Determine the [X, Y] coordinate at the center of the cell enclosing the given text.  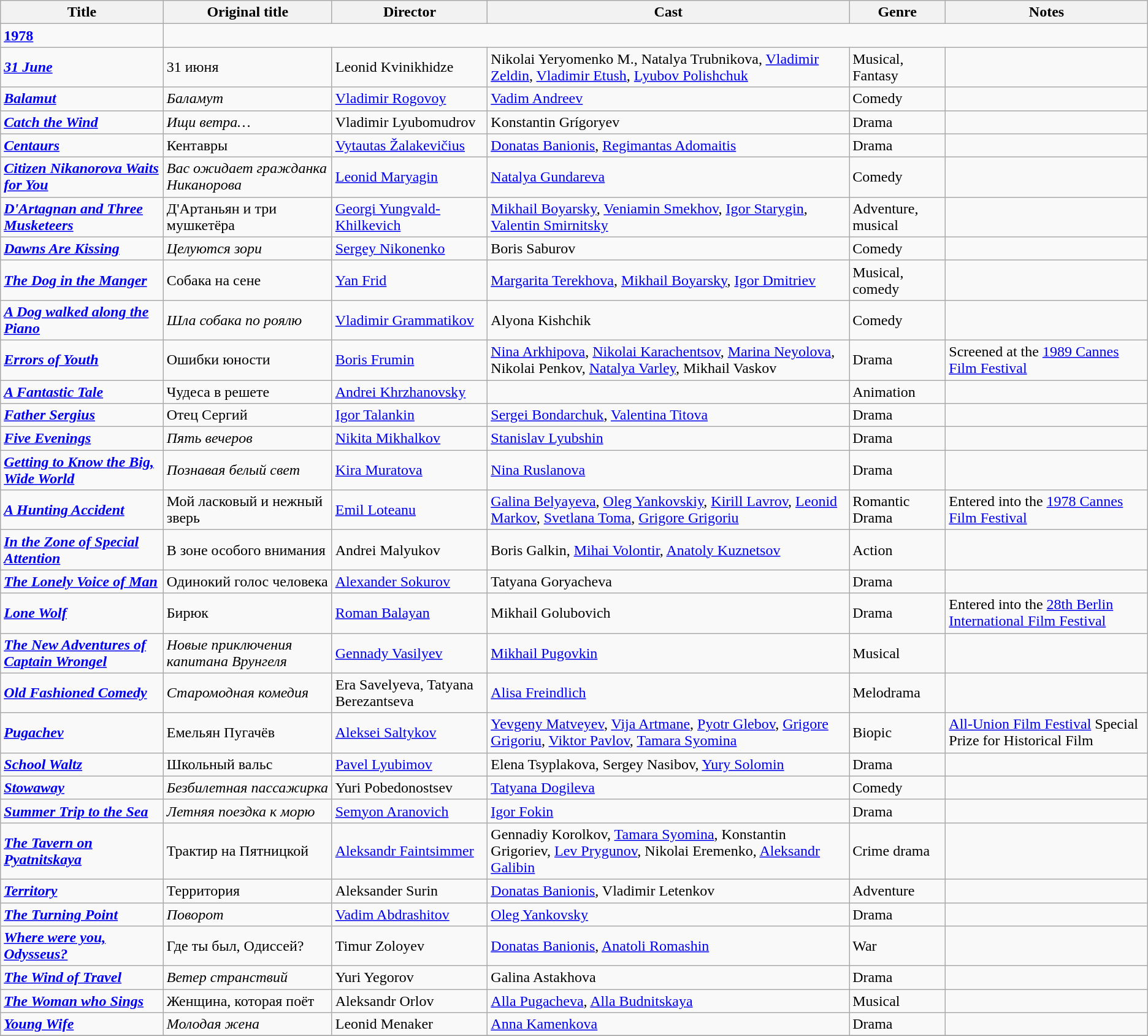
Молодая жена [248, 1024]
Yan Frid [410, 280]
Отец Сергий [248, 415]
Nikolai Yeryomenko M., Natalya Trubnikova, Vladimir Zeldin, Vladimir Etush, Lyubov Polishchuk [668, 67]
Целуются зори [248, 248]
Donatas Banionis, Anatoli Romashin [668, 946]
Andrei Malyukov [410, 550]
Konstantin Grígoryev [668, 122]
Citizen Nikanorova Waits for You [82, 177]
Title [82, 12]
Sergei Bondarchuk, Valentina Titova [668, 415]
Старомодная комедия [248, 693]
Vadim Andreev [668, 99]
D'Artagnan and Three Musketeers [82, 217]
Animation [898, 392]
Errors of Youth [82, 359]
Father Sergius [82, 415]
Stanislav Lyubshin [668, 439]
Mikhail Golubovich [668, 613]
Безбилетная пассажирка [248, 788]
Galina Belyayeva, Oleg Yankovskiy, Kirill Lavrov, Leonid Markov, Svetlana Toma, Grigore Grigoriu [668, 510]
Leonid Maryagin [410, 177]
Vladimir Grammatikov [410, 320]
Школьный вальс [248, 764]
Original title [248, 12]
Adventure [898, 891]
Alyona Kishchik [668, 320]
Stowaway [82, 788]
Summer Trip to the Sea [82, 811]
Donatas Banionis, Vladimir Letenkov [668, 891]
Gennadiy Korolkov, Tamara Syomina, Konstantin Grigoriev, Lev Prygunov, Nikolai Eremenko, Aleksandr Galibin [668, 851]
Yevgeny Matveyev, Vija Artmane, Pyotr Glebov, Grigore Grigoriu, Viktor Pavlov, Tamara Syomina [668, 732]
Aleksandr Faintsimmer [410, 851]
Entered into the 1978 Cannes Film Festival [1046, 510]
War [898, 946]
The Wind of Travel [82, 978]
Чудеса в решете [248, 392]
Емельян Пугачёв [248, 732]
Georgi Yungvald-Khilkevich [410, 217]
Yuri Yegorov [410, 978]
Вас ожидает гражданка Никанорова [248, 177]
Entered into the 28th Berlin International Film Festival [1046, 613]
Alisa Freindlich [668, 693]
В зоне особого внимания [248, 550]
Roman Balayan [410, 613]
The Woman who Sings [82, 1001]
Getting to Know the Big, Wide World [82, 470]
Centaurs [82, 145]
Территория [248, 891]
Lone Wolf [82, 613]
Ищи ветра… [248, 122]
Anna Kamenkova [668, 1024]
Elena Tsyplakova, Sergey Nasibov, Yury Solomin [668, 764]
Melodrama [898, 693]
Nina Arkhipova, Nikolai Karachentsov, Marina Neyolova, Nikolai Penkov, Natalya Varley, Mikhail Vaskov [668, 359]
Alla Pugacheva, Alla Budnitskaya [668, 1001]
Young Wife [82, 1024]
Поворот [248, 915]
Notes [1046, 12]
A Dog walked along the Piano [82, 320]
The Tavern on Pyatnitskaya [82, 851]
Boris Frumin [410, 359]
Romantic Drama [898, 510]
In the Zone of Special Attention [82, 550]
Новые приключения капитана Врунгеля [248, 653]
Д'Артаньян и три мушкетёра [248, 217]
Alexander Sokurov [410, 581]
Director [410, 12]
Pavel Lyubimov [410, 764]
Leonid Kvinikhidze [410, 67]
Andrei Khrzhanovsky [410, 392]
School Waltz [82, 764]
Five Evenings [82, 439]
Action [898, 550]
Where were you, Odysseus? [82, 946]
31 июня [248, 67]
Era Savelyeva, Tatyana Berezantseva [410, 693]
Screened at the 1989 Cannes Film Festival [1046, 359]
Galina Astakhova [668, 978]
Kira Muratova [410, 470]
Где ты был, Одиссей? [248, 946]
Aleksander Surin [410, 891]
Шла собака по роялю [248, 320]
Ошибки юности [248, 359]
Old Fashioned Comedy [82, 693]
Vadim Abdrashitov [410, 915]
Dawns Are Kissing [82, 248]
Ветер странствий [248, 978]
Natalya Gundareva [668, 177]
Yuri Pobedonostsev [410, 788]
Leonid Menaker [410, 1024]
A Fantastic Tale [82, 392]
Tatyana Dogileva [668, 788]
Мой ласковый и нежный зверь [248, 510]
Vladimir Rogovoy [410, 99]
Nina Ruslanova [668, 470]
The Lonely Voice of Man [82, 581]
The Turning Point [82, 915]
Бирюк [248, 613]
1978 [82, 36]
Catch the Wind [82, 122]
All-Union Film Festival Special Prize for Historical Film [1046, 732]
Oleg Yankovsky [668, 915]
Semyon Aranovich [410, 811]
Пять вечеров [248, 439]
Летняя поездка к морю [248, 811]
Трактир на Пятницкой [248, 851]
Adventure, musical [898, 217]
Donatas Banionis, Regimantas Adomaitis [668, 145]
Познавая белый свет [248, 470]
Territory [82, 891]
Vladimir Lyubomudrov [410, 122]
Собака на сене [248, 280]
Pugachev [82, 732]
Tatyana Goryacheva [668, 581]
A Hunting Accident [82, 510]
Boris Galkin, Mihai Volontir, Anatoly Kuznetsov [668, 550]
The Dog in the Manger [82, 280]
Musical, comedy [898, 280]
Boris Saburov [668, 248]
Balamut [82, 99]
Женщина, которая поёт [248, 1001]
Margarita Terekhova, Mikhail Boyarsky, Igor Dmitriev [668, 280]
Одинокий голос человека [248, 581]
Emil Loteanu [410, 510]
Кентавры [248, 145]
Gennady Vasilyev [410, 653]
Genre [898, 12]
Nikita Mikhalkov [410, 439]
Biopic [898, 732]
Musical, Fantasy [898, 67]
The New Adventures of Captain Wrongel [82, 653]
Crime drama [898, 851]
Igor Fokin [668, 811]
Mikhail Pugovkin [668, 653]
Aleksandr Orlov [410, 1001]
Vytautas Žalakevičius [410, 145]
Mikhail Boyarsky, Veniamin Smekhov, Igor Starygin, Valentin Smirnitsky [668, 217]
Sergey Nikonenko [410, 248]
31 June [82, 67]
Timur Zoloyev [410, 946]
Igor Talankin [410, 415]
Баламут [248, 99]
Aleksei Saltykov [410, 732]
Cast [668, 12]
